Capture the cell that displays the provided text and extract its (x, y) central coordinate. 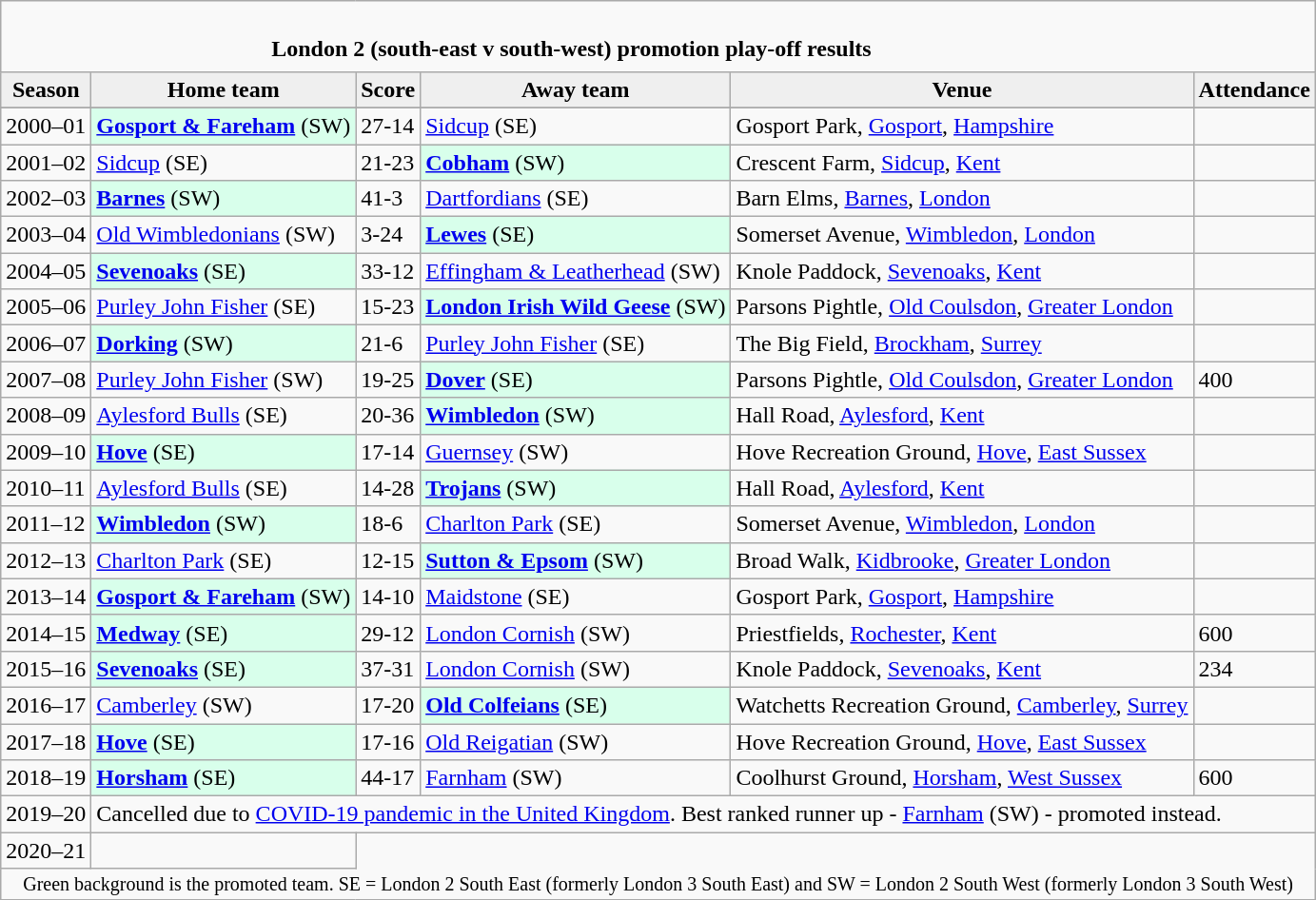
14-10 (388, 597)
Lewes (SE) (576, 235)
29-12 (388, 633)
2008–09 (46, 416)
The Big Field, Brockham, Surrey (962, 343)
17-14 (388, 452)
2004–05 (46, 271)
Camberley (SW) (224, 705)
Dover (SE) (576, 380)
Coolhurst Ground, Horsham, West Sussex (962, 778)
400 (1254, 380)
12-15 (388, 560)
Broad Walk, Kidbrooke, Greater London (962, 560)
2016–17 (46, 705)
2009–10 (46, 452)
2010–11 (46, 488)
Score (388, 89)
Old Wimbledonians (SW) (224, 235)
2012–13 (46, 560)
2015–16 (46, 669)
Barn Elms, Barnes, London (962, 199)
37-31 (388, 669)
234 (1254, 669)
20-36 (388, 416)
2006–07 (46, 343)
Purley John Fisher (SW) (224, 380)
17-16 (388, 741)
Attendance (1254, 89)
Crescent Farm, Sidcup, Kent (962, 163)
Medway (SE) (224, 633)
Maidstone (SE) (576, 597)
Trojans (SW) (576, 488)
Horsham (SE) (224, 778)
2002–03 (46, 199)
15-23 (388, 307)
Venue (962, 89)
Cancelled due to COVID-19 pandemic in the United Kingdom. Best ranked runner up - Farnham (SW) - promoted instead. (704, 814)
Away team (576, 89)
3-24 (388, 235)
2013–14 (46, 597)
44-17 (388, 778)
18-6 (388, 524)
33-12 (388, 271)
21-6 (388, 343)
2007–08 (46, 380)
2003–04 (46, 235)
41-3 (388, 199)
14-28 (388, 488)
Farnham (SW) (576, 778)
19-25 (388, 380)
Sutton & Epsom (SW) (576, 560)
2020–21 (46, 851)
2014–15 (46, 633)
2011–12 (46, 524)
Cobham (SW) (576, 163)
27-14 (388, 126)
21-23 (388, 163)
London Irish Wild Geese (SW) (576, 307)
Old Colfeians (SE) (576, 705)
Old Reigatian (SW) (576, 741)
Priestfields, Rochester, Kent (962, 633)
Effingham & Leatherhead (SW) (576, 271)
2019–20 (46, 814)
2018–19 (46, 778)
Home team (224, 89)
2005–06 (46, 307)
2017–18 (46, 741)
Watchetts Recreation Ground, Camberley, Surrey (962, 705)
Season (46, 89)
Barnes (SW) (224, 199)
17-20 (388, 705)
Dartfordians (SE) (576, 199)
2001–02 (46, 163)
2000–01 (46, 126)
Dorking (SW) (224, 343)
Guernsey (SW) (576, 452)
